Return (X, Y) of the center of cell containing provided text 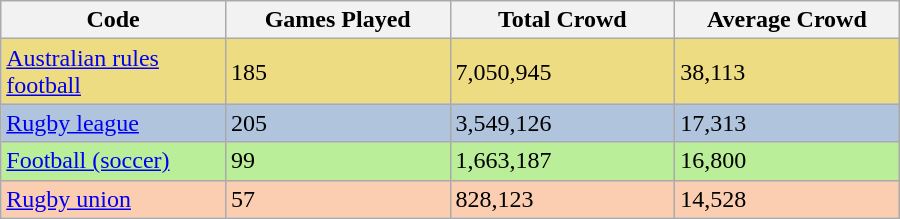
Rugby union (114, 199)
7,050,945 (562, 72)
Total Crowd (562, 20)
38,113 (788, 72)
Games Played (338, 20)
185 (338, 72)
Football (soccer) (114, 161)
16,800 (788, 161)
14,528 (788, 199)
Code (114, 20)
17,313 (788, 123)
Rugby league (114, 123)
205 (338, 123)
Australian rules football (114, 72)
Average Crowd (788, 20)
99 (338, 161)
57 (338, 199)
3,549,126 (562, 123)
1,663,187 (562, 161)
828,123 (562, 199)
